Pinpoint the cell where the given text exists, returning its [X, Y] midpoint coordinate. 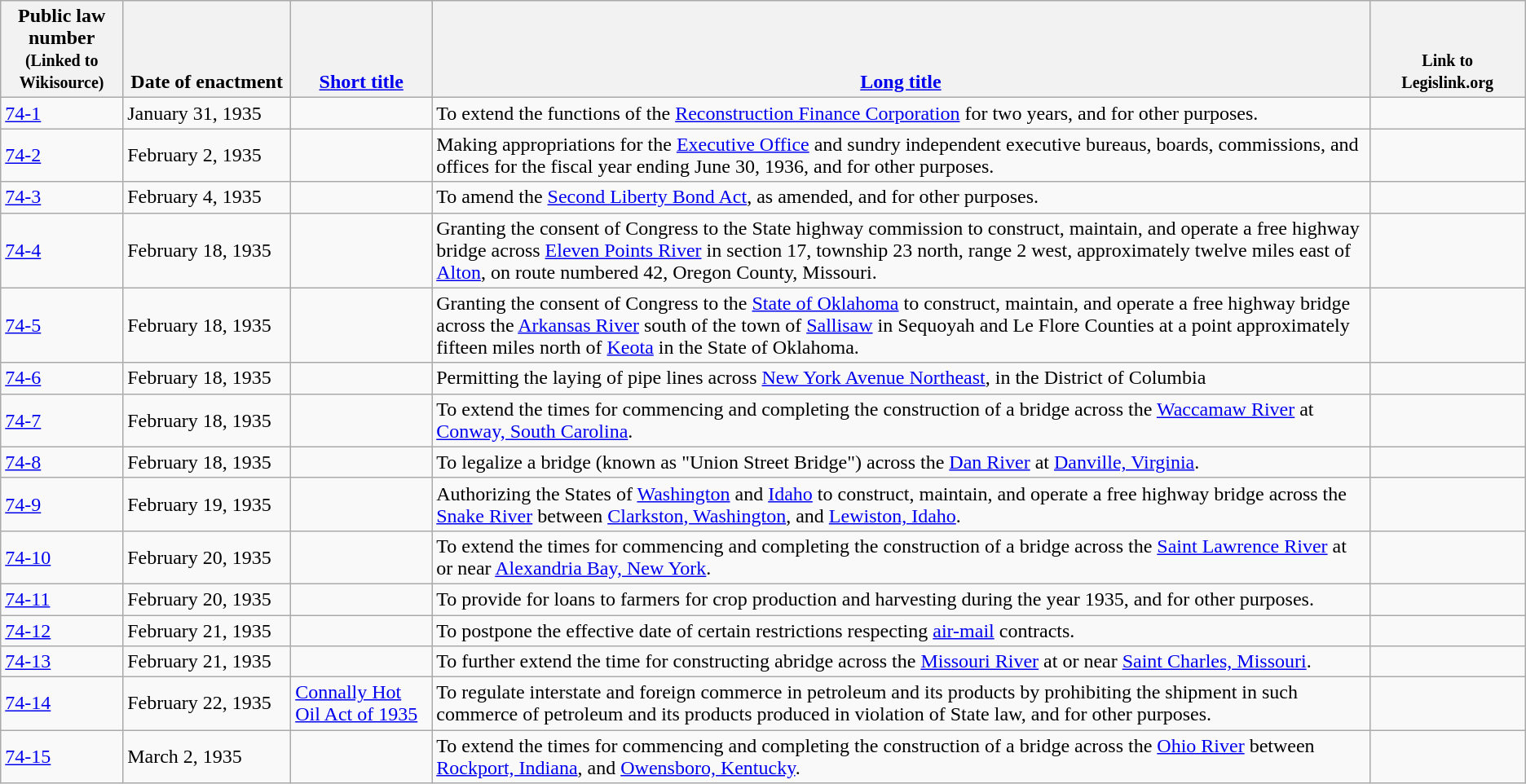
74-2 [62, 155]
March 2, 1935 [207, 756]
February 22, 1935 [207, 704]
February 4, 1935 [207, 197]
To amend the Second Liberty Bond Act, as amended, and for other purposes. [901, 197]
February 2, 1935 [207, 155]
Short title [362, 49]
74-6 [62, 378]
Link to Legislink.org [1448, 49]
To postpone the effective date of certain restrictions respecting air-mail contracts. [901, 630]
Permitting the laying of pipe lines across New York Avenue Northeast, in the District of Columbia [901, 378]
74-4 [62, 250]
74-8 [62, 462]
74-12 [62, 630]
74-13 [62, 662]
January 31, 1935 [207, 113]
Date of enactment [207, 49]
To extend the functions of the Reconstruction Finance Corporation for two years, and for other purposes. [901, 113]
74-3 [62, 197]
74-14 [62, 704]
To provide for loans to farmers for crop production and harvesting during the year 1935, and for other purposes. [901, 599]
February 19, 1935 [207, 504]
Connally Hot Oil Act of 1935 [362, 704]
To legalize a bridge (known as "Union Street Bridge") across the Dan River at Danville, Virginia. [901, 462]
Public law number(Linked to Wikisource) [62, 49]
74-15 [62, 756]
74-7 [62, 421]
To extend the times for commencing and completing the construction of a bridge across the Saint Lawrence River at or near Alexandria Bay, New York. [901, 557]
74-9 [62, 504]
To further extend the time for constructing abridge across the Missouri River at or near Saint Charles, Missouri. [901, 662]
74-5 [62, 325]
74-10 [62, 557]
Long title [901, 49]
To extend the times for commencing and completing the construction of a bridge across the Waccamaw River at Conway, South Carolina. [901, 421]
74-1 [62, 113]
74-11 [62, 599]
